Determine the [x, y] coordinate at the center of the cell enclosing the given text.  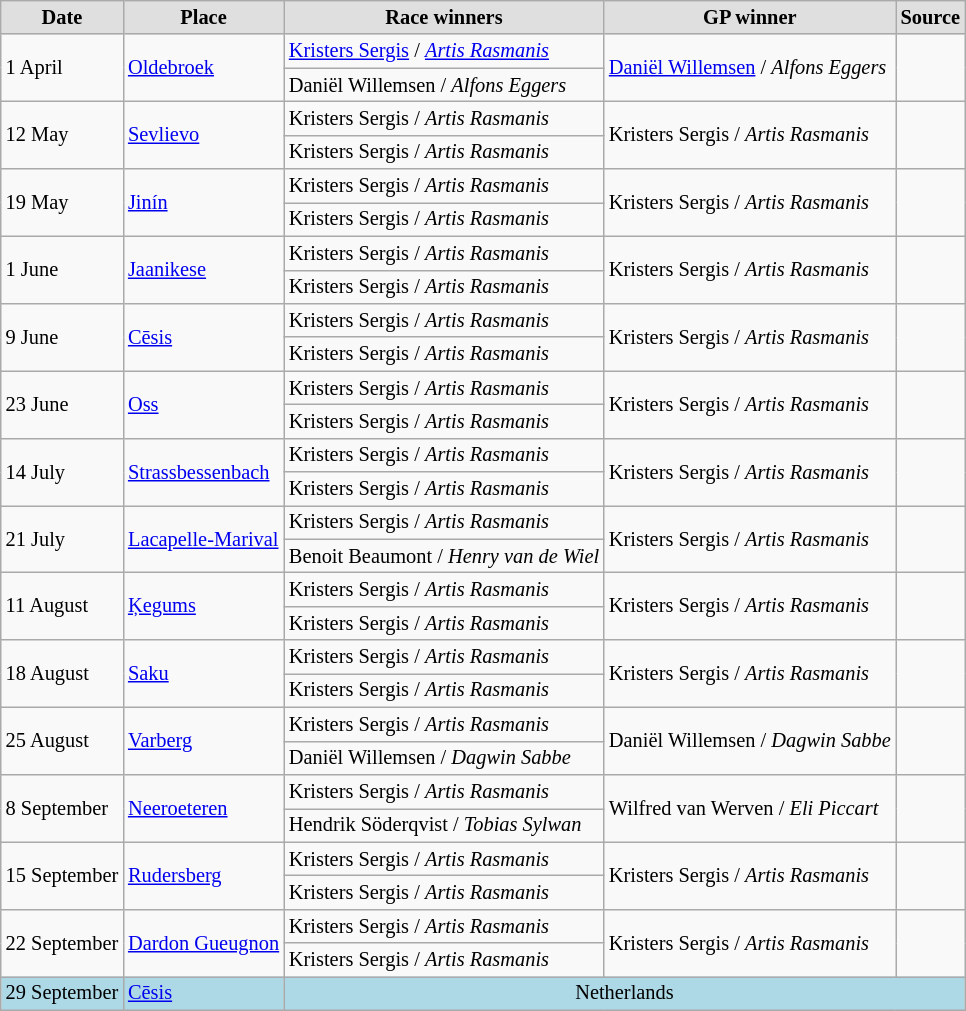
Netherlands [624, 993]
Benoit Beaumont / Henry van de Wiel [444, 556]
Jinín [204, 202]
Varberg [204, 740]
Sevlievo [204, 134]
9 June [62, 336]
22 September [62, 942]
18 August [62, 674]
Ķegums [204, 606]
23 June [62, 404]
Hendrik Söderqvist / Tobias Sylwan [444, 825]
14 July [62, 472]
Date [62, 17]
15 September [62, 876]
Neeroeteren [204, 808]
8 September [62, 808]
GP winner [750, 17]
11 August [62, 606]
Oss [204, 404]
21 July [62, 538]
Race winners [444, 17]
Jaanikese [204, 270]
25 August [62, 740]
Strassbessenbach [204, 472]
Dardon Gueugnon [204, 942]
Saku [204, 674]
29 September [62, 993]
Lacapelle-Marival [204, 538]
12 May [62, 134]
19 May [62, 202]
Oldebroek [204, 68]
Place [204, 17]
Rudersberg [204, 876]
Source [930, 17]
1 June [62, 270]
Wilfred van Werven / Eli Piccart [750, 808]
1 April [62, 68]
